Output the (X, Y) coordinate of the center of the cell containing the given text.  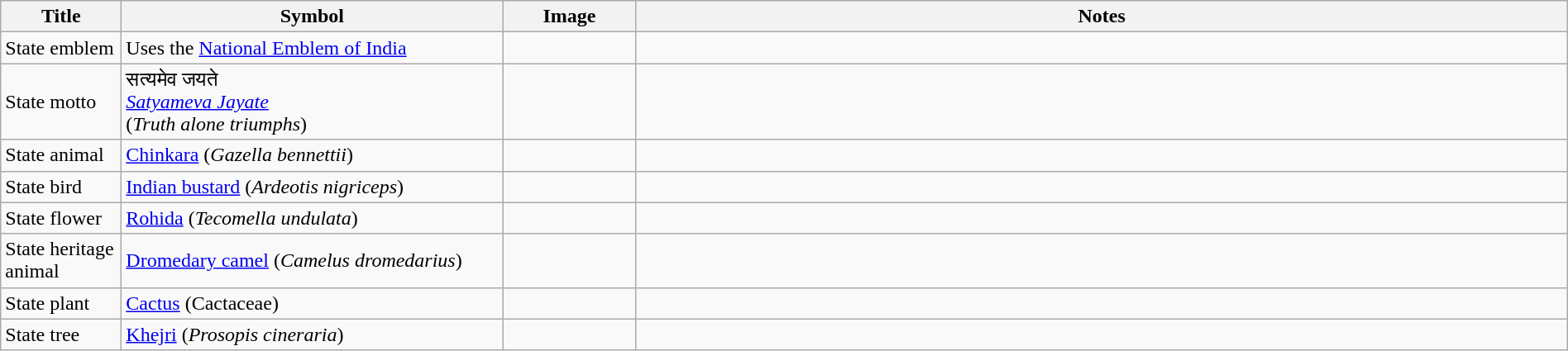
Indian bustard (Ardeotis nigriceps) (313, 187)
Image (569, 17)
State animal (61, 155)
State plant (61, 303)
State heritage animal (61, 261)
State motto (61, 102)
Dromedary camel (Camelus dromedarius) (313, 261)
State tree (61, 334)
State flower (61, 218)
Chinkara (Gazella bennettii) (313, 155)
Rohida (Tecomella undulata) (313, 218)
Symbol (313, 17)
Title (61, 17)
सत्यमेव जयते Satyameva Jayate (Truth alone triumphs) (313, 102)
State emblem (61, 48)
State bird (61, 187)
Cactus (Cactaceae) (313, 303)
Uses the National Emblem of India (313, 48)
Notes (1102, 17)
Khejri (Prosopis cineraria) (313, 334)
